Locate the cell with the specified text and output its [X, Y] center coordinate. 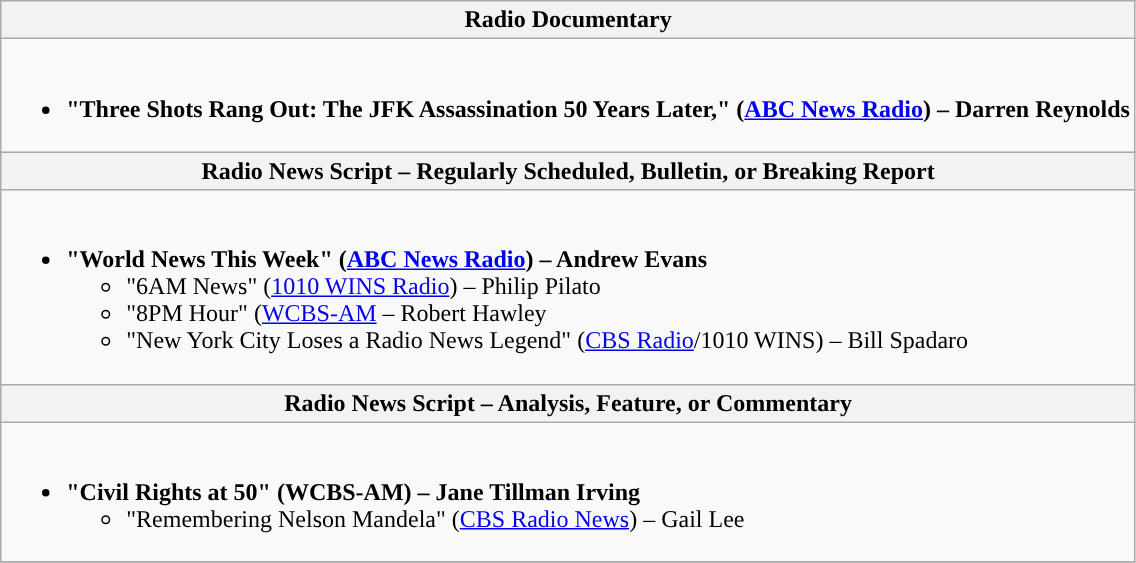
"Civil Rights at 50" (WCBS-AM) – Jane Tillman Irving"Remembering Nelson Mandela" (CBS Radio News) – Gail Lee [568, 492]
Radio Documentary [568, 20]
Radio News Script – Analysis, Feature, or Commentary [568, 403]
Radio News Script – Regularly Scheduled, Bulletin, or Breaking Report [568, 171]
"Three Shots Rang Out: The JFK Assassination 50 Years Later," (ABC News Radio) – Darren Reynolds [568, 96]
